Capture the cell that displays the provided text and extract its (x, y) central coordinate. 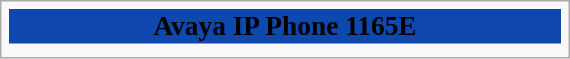
Avaya IP Phone 1165E (285, 26)
